For the text-containing cell, return its midpoint in [x, y] coordinate format. 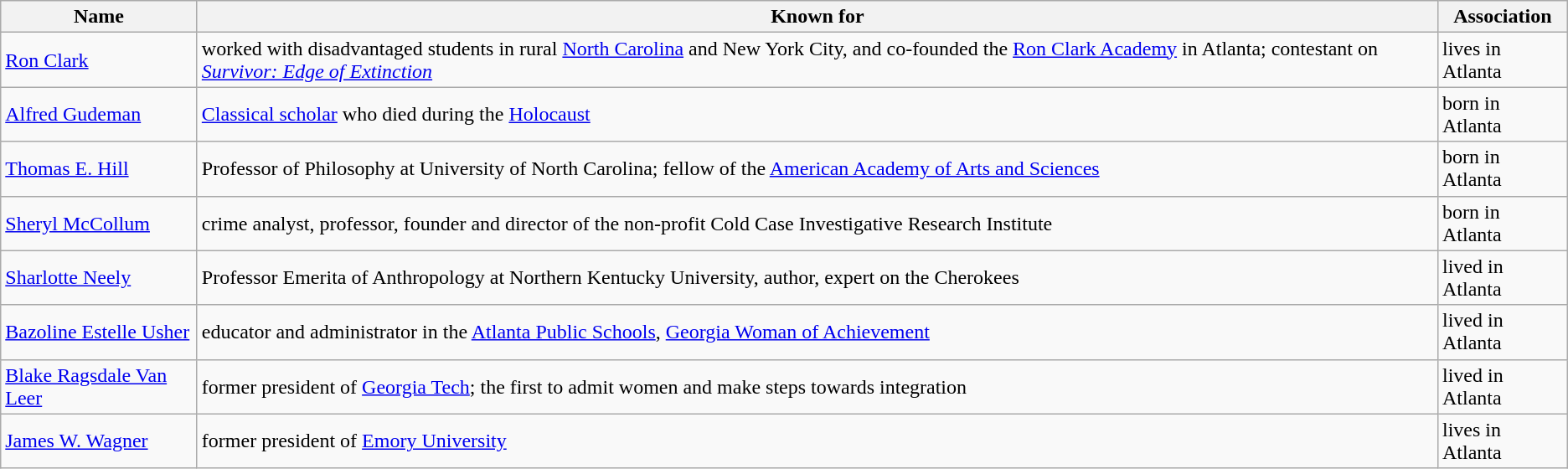
former president of Georgia Tech; the first to admit women and make steps towards integration [818, 387]
Known for [818, 17]
Ron Clark [99, 60]
crime analyst, professor, founder and director of the non-profit Cold Case Investigative Research Institute [818, 223]
James W. Wagner [99, 441]
Bazoline Estelle Usher [99, 332]
former president of Emory University [818, 441]
Association [1503, 17]
Alfred Gudeman [99, 114]
Name [99, 17]
Professor Emerita of Anthropology at Northern Kentucky University, author, expert on the Cherokees [818, 278]
Thomas E. Hill [99, 169]
educator and administrator in the Atlanta Public Schools, Georgia Woman of Achievement [818, 332]
Classical scholar who died during the Holocaust [818, 114]
Sharlotte Neely [99, 278]
Blake Ragsdale Van Leer [99, 387]
Professor of Philosophy at University of North Carolina; fellow of the American Academy of Arts and Sciences [818, 169]
Sheryl McCollum [99, 223]
